Search for the cell housing the specified text and yield its (X, Y) center coordinate. 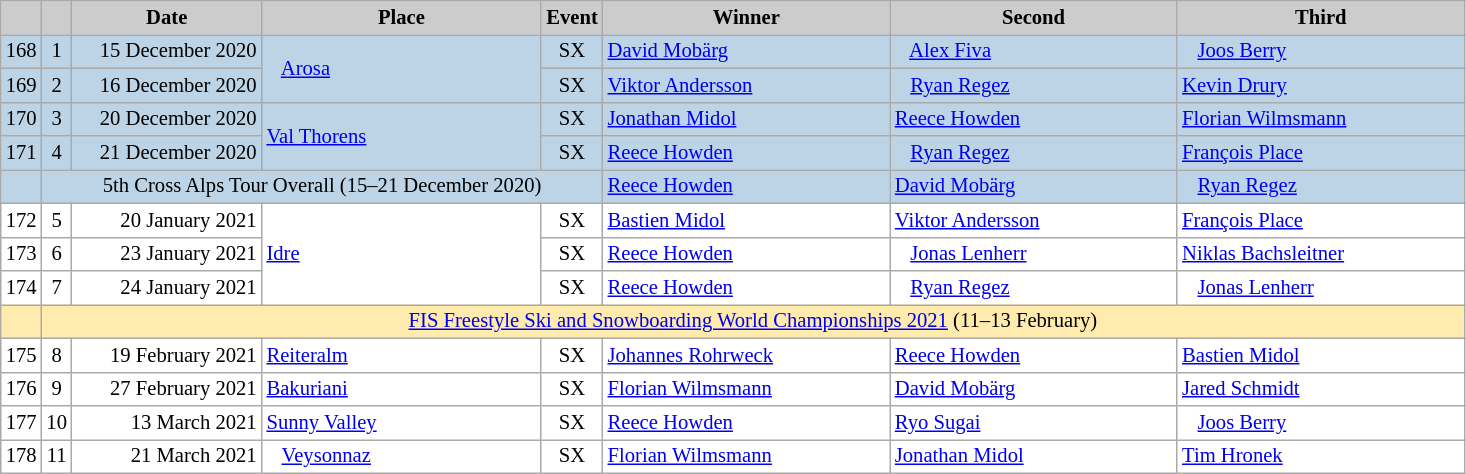
Third (1320, 17)
1 (56, 51)
169 (22, 85)
13 March 2021 (167, 423)
2 (56, 85)
8 (56, 355)
170 (22, 119)
Bakuriani (402, 389)
5 (56, 220)
171 (22, 153)
178 (22, 456)
Event (572, 17)
Niklas Bachsleitner (1320, 254)
7 (56, 287)
11 (56, 456)
10 (56, 423)
Idre (402, 254)
Tim Hronek (1320, 456)
19 February 2021 (167, 355)
168 (22, 51)
Date (167, 17)
23 January 2021 (167, 254)
Place (402, 17)
4 (56, 153)
27 February 2021 (167, 389)
Reiteralm (402, 355)
20 January 2021 (167, 220)
16 December 2020 (167, 85)
3 (56, 119)
175 (22, 355)
Val Thorens (402, 136)
20 December 2020 (167, 119)
Winner (746, 17)
FIS Freestyle Ski and Snowboarding World Championships 2021 (11–13 February) (752, 321)
21 March 2021 (167, 456)
172 (22, 220)
177 (22, 423)
21 December 2020 (167, 153)
Kevin Drury (1320, 85)
176 (22, 389)
Alex Fiva (1034, 51)
9 (56, 389)
24 January 2021 (167, 287)
6 (56, 254)
Veysonnaz (402, 456)
173 (22, 254)
Second (1034, 17)
174 (22, 287)
Sunny Valley (402, 423)
Jared Schmidt (1320, 389)
5th Cross Alps Tour Overall (15–21 December 2020) (322, 186)
Johannes Rohrweck (746, 355)
15 December 2020 (167, 51)
Arosa (402, 68)
Ryo Sugai (1034, 423)
